From the cell containing the given text, extract its center point as [X, Y] coordinate. 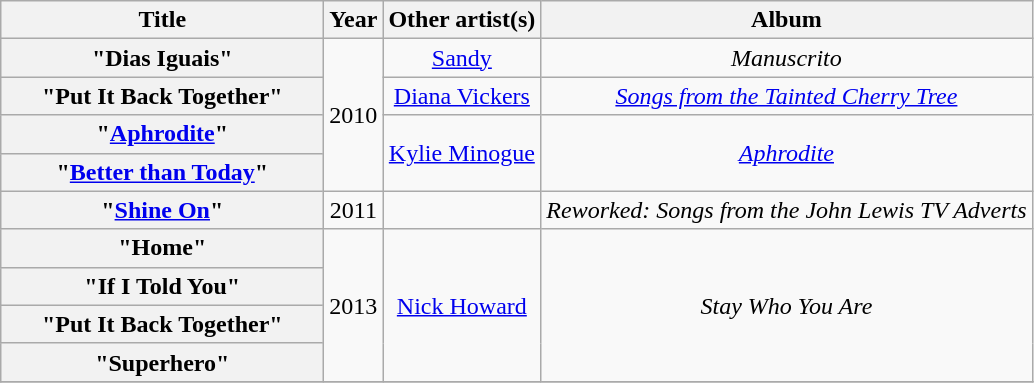
Nick Howard [462, 305]
Manuscrito [786, 58]
2010 [354, 115]
"Superhero" [162, 362]
Kylie Minogue [462, 153]
2011 [354, 210]
Reworked: Songs from the John Lewis TV Adverts [786, 210]
"Aphrodite" [162, 134]
"If I Told You" [162, 286]
Album [786, 20]
2013 [354, 305]
Other artist(s) [462, 20]
Sandy [462, 58]
Diana Vickers [462, 96]
"Dias Iguais" [162, 58]
"Better than Today" [162, 172]
"Shine On" [162, 210]
Stay Who You Are [786, 305]
Title [162, 20]
Year [354, 20]
"Home" [162, 248]
Aphrodite [786, 153]
Songs from the Tainted Cherry Tree [786, 96]
